Find where the given text appears and provide that cell's center as [X, Y] coordinate. 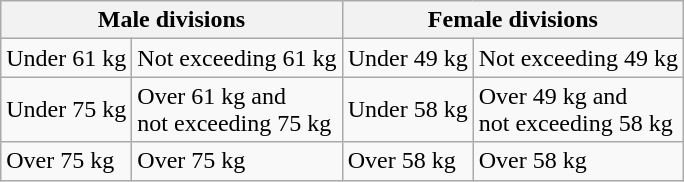
Under 75 kg [66, 110]
Female divisions [512, 20]
Not exceeding 61 kg [237, 58]
Under 61 kg [66, 58]
Male divisions [172, 20]
Not exceeding 49 kg [578, 58]
Over 49 kg andnot exceeding 58 kg [578, 110]
Over 61 kg andnot exceeding 75 kg [237, 110]
Under 58 kg [408, 110]
Under 49 kg [408, 58]
